From the cell containing the given text, extract its center point as [x, y] coordinate. 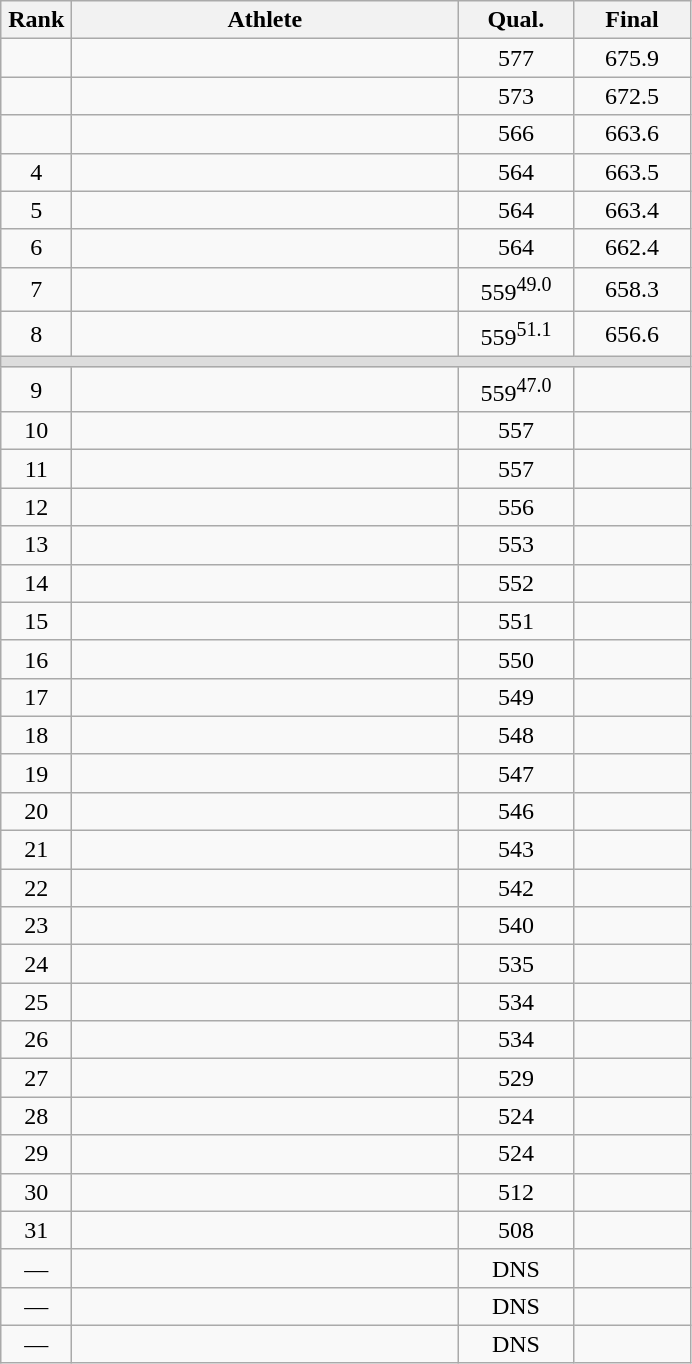
Qual. [516, 20]
29 [36, 1154]
663.6 [632, 134]
Rank [36, 20]
577 [516, 58]
17 [36, 697]
20 [36, 812]
8 [36, 334]
663.4 [632, 210]
566 [516, 134]
529 [516, 1078]
14 [36, 583]
10 [36, 431]
663.5 [632, 172]
540 [516, 926]
512 [516, 1192]
535 [516, 964]
573 [516, 96]
22 [36, 888]
19 [36, 773]
12 [36, 507]
27 [36, 1078]
548 [516, 735]
13 [36, 545]
21 [36, 850]
55949.0 [516, 290]
30 [36, 1192]
25 [36, 1002]
9 [36, 390]
556 [516, 507]
6 [36, 248]
24 [36, 964]
658.3 [632, 290]
4 [36, 172]
542 [516, 888]
5 [36, 210]
550 [516, 659]
26 [36, 1040]
656.6 [632, 334]
15 [36, 621]
7 [36, 290]
11 [36, 469]
547 [516, 773]
551 [516, 621]
16 [36, 659]
675.9 [632, 58]
553 [516, 545]
543 [516, 850]
508 [516, 1230]
55951.1 [516, 334]
549 [516, 697]
Final [632, 20]
55947.0 [516, 390]
31 [36, 1230]
672.5 [632, 96]
662.4 [632, 248]
546 [516, 812]
28 [36, 1116]
18 [36, 735]
Athlete [265, 20]
23 [36, 926]
552 [516, 583]
